Pinpoint the cell where the given text exists, returning its [X, Y] midpoint coordinate. 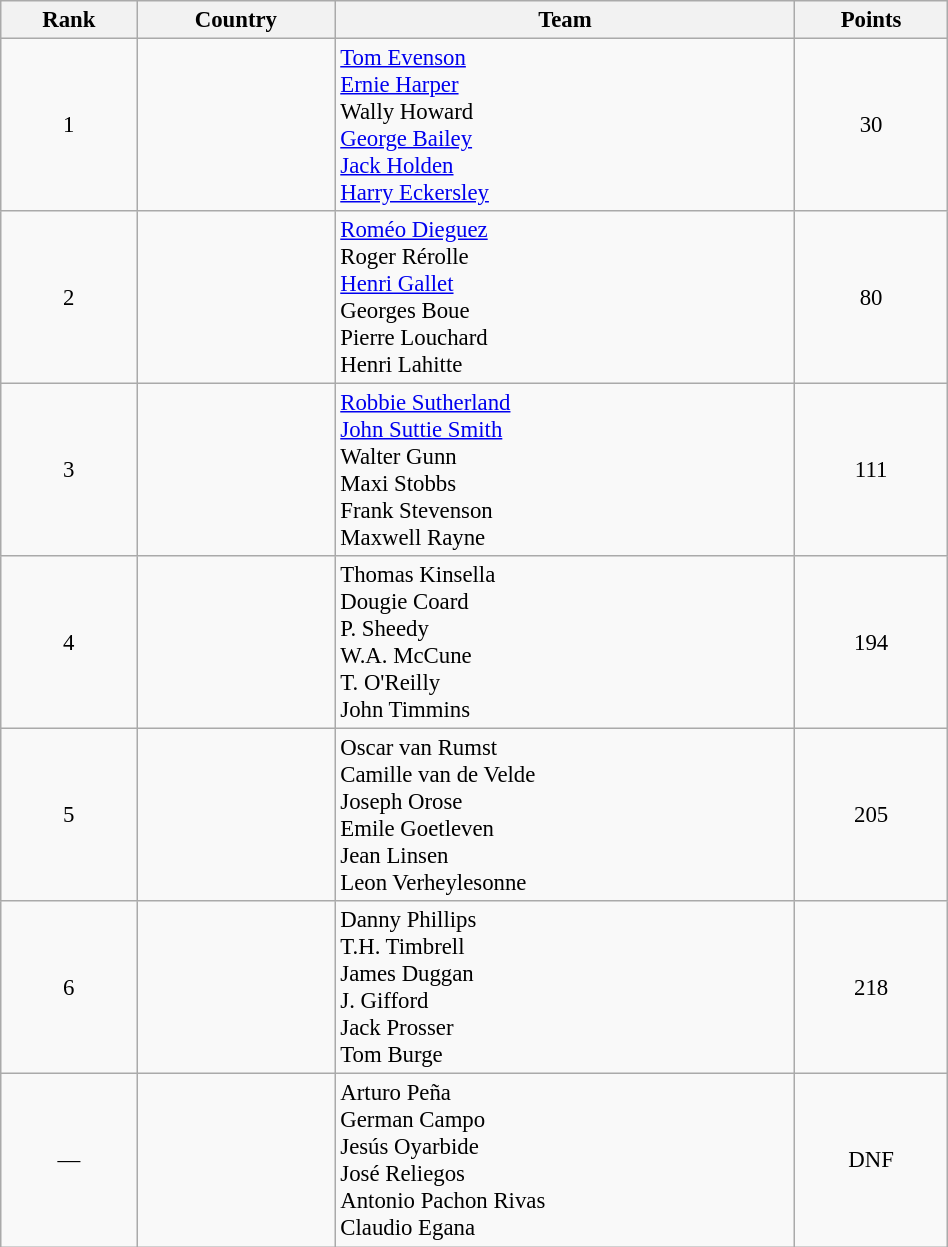
Tom EvensonErnie HarperWally HowardGeorge BaileyJack HoldenHarry Eckersley [565, 126]
Rank [69, 20]
5 [69, 816]
Roméo DieguezRoger RérolleHenri GalletGeorges BouePierre LouchardHenri Lahitte [565, 298]
1 [69, 126]
Robbie SutherlandJohn Suttie SmithWalter GunnMaxi StobbsFrank StevensonMaxwell Rayne [565, 470]
3 [69, 470]
Country [236, 20]
4 [69, 642]
80 [871, 298]
205 [871, 816]
30 [871, 126]
Oscar van RumstCamille van de VeldeJoseph OroseEmile GoetlevenJean LinsenLeon Verheylesonne [565, 816]
111 [871, 470]
2 [69, 298]
Points [871, 20]
— [69, 1160]
218 [871, 988]
Danny PhillipsT.H. TimbrellJames DugganJ. GiffordJack ProsserTom Burge [565, 988]
Team [565, 20]
6 [69, 988]
DNF [871, 1160]
Arturo PeñaGerman CampoJesús OyarbideJosé ReliegosAntonio Pachon RivasClaudio Egana [565, 1160]
194 [871, 642]
Thomas KinsellaDougie CoardP. SheedyW.A. McCuneT. O'ReillyJohn Timmins [565, 642]
